Return the [X, Y] coordinate for the center point of the cell that contains the specified text.  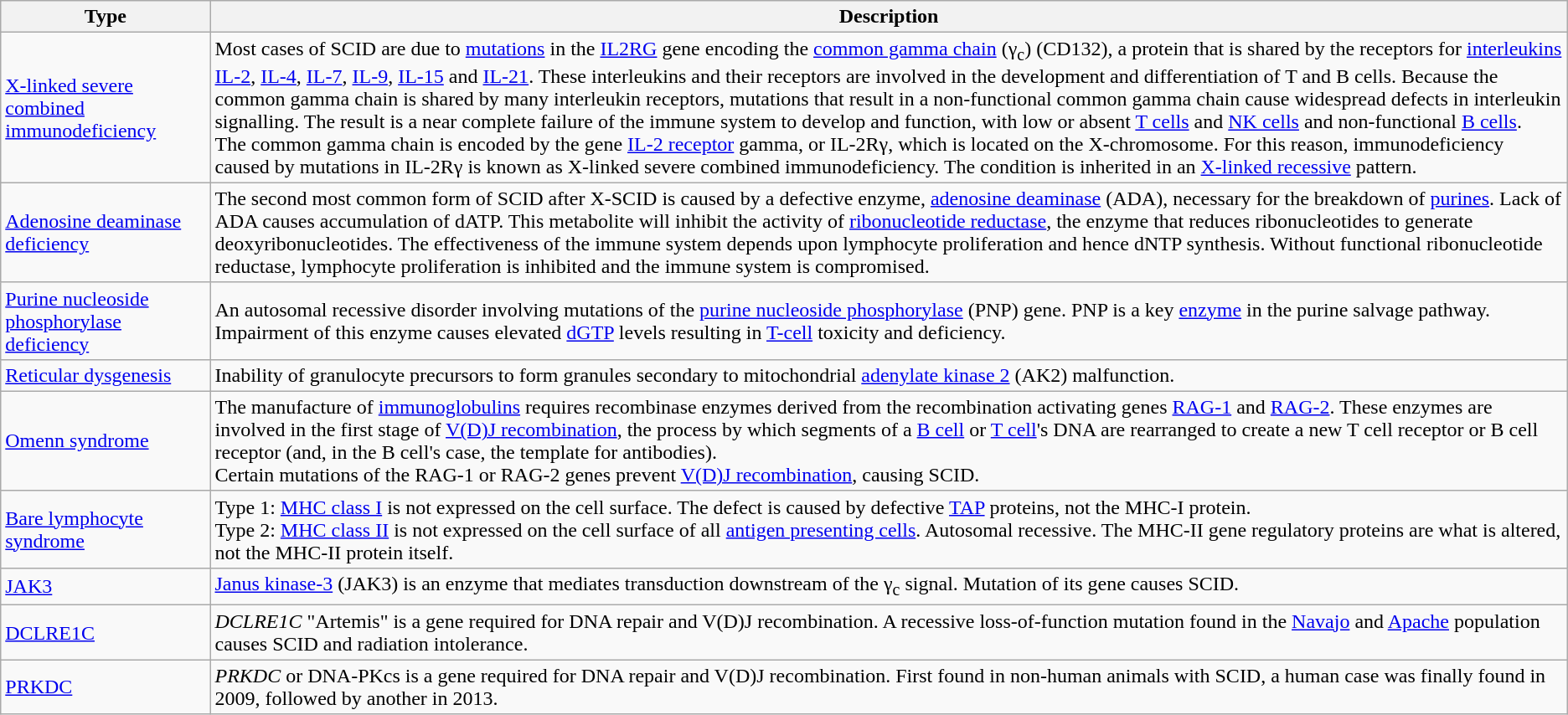
Bare lymphocyte syndrome [106, 529]
Purine nucleoside phosphorylase deficiency [106, 321]
Omenn syndrome [106, 440]
Reticular dysgenesis [106, 375]
DCLRE1C [106, 633]
Type [106, 17]
X-linked severe combined immunodeficiency [106, 107]
Description [889, 17]
JAK3 [106, 586]
Adenosine deaminase deficiency [106, 233]
PRKDC [106, 687]
Janus kinase-3 (JAK3) is an enzyme that mediates transduction downstream of the γc signal. Mutation of its gene causes SCID. [889, 586]
Inability of granulocyte precursors to form granules secondary to mitochondrial adenylate kinase 2 (AK2) malfunction. [889, 375]
